Output the [X, Y] coordinate of the center of the cell containing the given text.  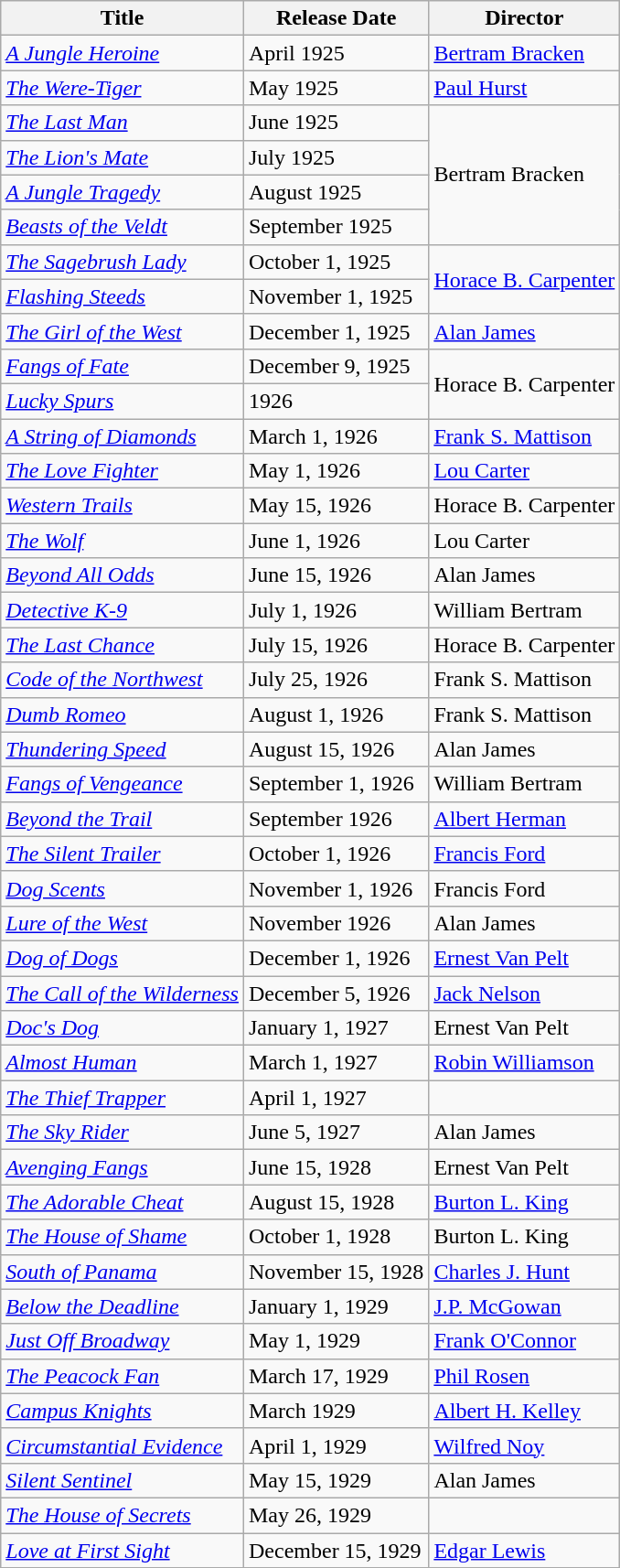
The Wolf [123, 541]
The Girl of the West [123, 331]
March 1, 1927 [336, 1063]
May 26, 1929 [336, 1515]
June 1, 1926 [336, 541]
The Lion's Mate [123, 157]
Beyond the Trail [123, 819]
Dumb Romeo [123, 714]
November 15, 1928 [336, 1272]
Dog of Dogs [123, 958]
Silent Sentinel [123, 1480]
The Last Man [123, 123]
Circumstantial Evidence [123, 1445]
March 1929 [336, 1411]
August 1, 1926 [336, 714]
December 1, 1926 [336, 958]
November 1, 1925 [336, 296]
The Call of the Wilderness [123, 993]
Flashing Steeds [123, 296]
South of Panama [123, 1272]
September 1925 [336, 227]
The Were-Tiger [123, 88]
Charles J. Hunt [525, 1272]
Western Trails [123, 506]
Paul Hurst [525, 88]
September 1, 1926 [336, 784]
Frank O'Connor [525, 1341]
Release Date [336, 18]
Thundering Speed [123, 749]
June 5, 1927 [336, 1133]
The Sagebrush Lady [123, 262]
A Jungle Tragedy [123, 192]
August 15, 1928 [336, 1202]
April 1925 [336, 53]
Edgar Lewis [525, 1551]
July 15, 1926 [336, 645]
Code of the Northwest [123, 680]
April 1, 1929 [336, 1445]
Just Off Broadway [123, 1341]
May 1, 1929 [336, 1341]
May 15, 1929 [336, 1480]
1926 [336, 401]
May 15, 1926 [336, 506]
July 1925 [336, 157]
Lure of the West [123, 923]
August 1925 [336, 192]
August 15, 1926 [336, 749]
January 1, 1929 [336, 1306]
The Silent Trailer [123, 854]
Fangs of Vengeance [123, 784]
July 1, 1926 [336, 610]
July 25, 1926 [336, 680]
The Thief Trapper [123, 1098]
Beasts of the Veldt [123, 227]
December 15, 1929 [336, 1551]
May 1925 [336, 88]
October 1, 1928 [336, 1237]
Beyond All Odds [123, 575]
June 1925 [336, 123]
December 5, 1926 [336, 993]
The Sky Rider [123, 1133]
Phil Rosen [525, 1376]
Jack Nelson [525, 993]
Wilfred Noy [525, 1445]
J.P. McGowan [525, 1306]
Detective K-9 [123, 610]
January 1, 1927 [336, 1028]
The Adorable Cheat [123, 1202]
Below the Deadline [123, 1306]
March 17, 1929 [336, 1376]
The House of Shame [123, 1237]
Doc's Dog [123, 1028]
June 15, 1926 [336, 575]
Almost Human [123, 1063]
Love at First Sight [123, 1551]
Title [123, 18]
The Last Chance [123, 645]
Robin Williamson [525, 1063]
October 1, 1925 [336, 262]
September 1926 [336, 819]
Lucky Spurs [123, 401]
The House of Secrets [123, 1515]
October 1, 1926 [336, 854]
November 1926 [336, 923]
Albert H. Kelley [525, 1411]
March 1, 1926 [336, 436]
Dog Scents [123, 888]
Director [525, 18]
The Love Fighter [123, 471]
Fangs of Fate [123, 366]
A String of Diamonds [123, 436]
November 1, 1926 [336, 888]
May 1, 1926 [336, 471]
December 9, 1925 [336, 366]
A Jungle Heroine [123, 53]
Campus Knights [123, 1411]
Albert Herman [525, 819]
Avenging Fangs [123, 1167]
December 1, 1925 [336, 331]
April 1, 1927 [336, 1098]
The Peacock Fan [123, 1376]
June 15, 1928 [336, 1167]
